Scan for the cell matching the given text and deliver its [x, y] coordinate at center. 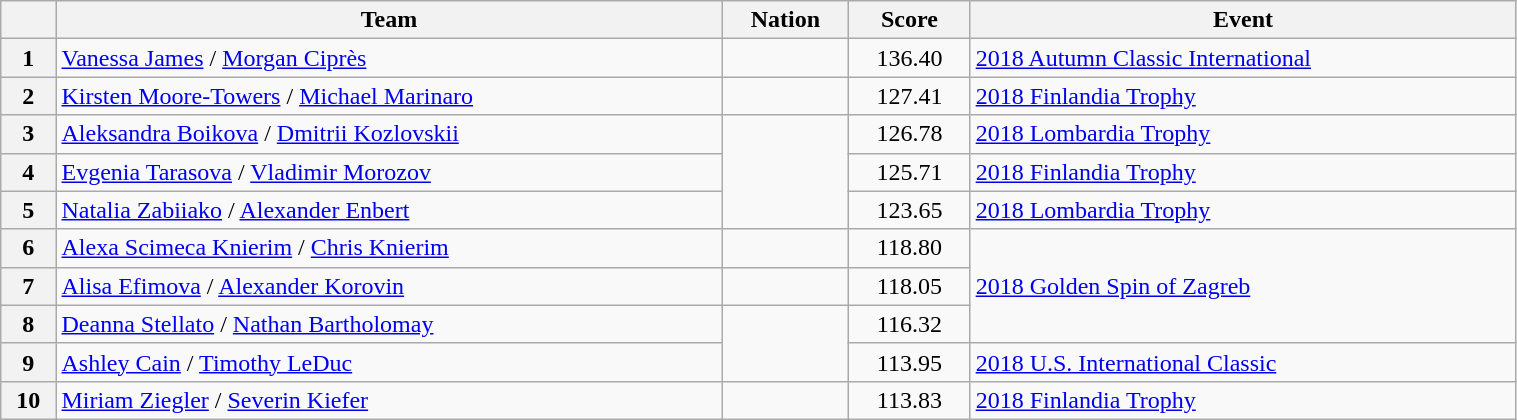
2 [28, 96]
9 [28, 362]
8 [28, 324]
Kirsten Moore-Towers / Michael Marinaro [389, 96]
136.40 [910, 58]
113.95 [910, 362]
Score [910, 20]
5 [28, 210]
Natalia Zabiiako / Alexander Enbert [389, 210]
Ashley Cain / Timothy LeDuc [389, 362]
10 [28, 400]
4 [28, 172]
Aleksandra Boikova / Dmitrii Kozlovskii [389, 134]
Nation [786, 20]
2018 Autumn Classic International [1243, 58]
7 [28, 286]
118.80 [910, 248]
123.65 [910, 210]
3 [28, 134]
2018 U.S. International Classic [1243, 362]
Vanessa James / Morgan Ciprès [389, 58]
127.41 [910, 96]
2018 Golden Spin of Zagreb [1243, 286]
Event [1243, 20]
Alisa Efimova / Alexander Korovin [389, 286]
Team [389, 20]
1 [28, 58]
Alexa Scimeca Knierim / Chris Knierim [389, 248]
118.05 [910, 286]
116.32 [910, 324]
Evgenia Tarasova / Vladimir Morozov [389, 172]
6 [28, 248]
125.71 [910, 172]
Miriam Ziegler / Severin Kiefer [389, 400]
126.78 [910, 134]
113.83 [910, 400]
Deanna Stellato / Nathan Bartholomay [389, 324]
